Provide the [X, Y] coordinate of the cell's center where the given text is located.  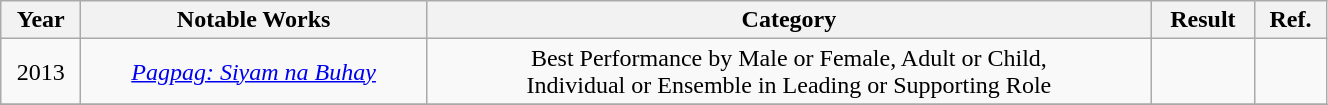
Year [41, 20]
2013 [41, 72]
Category [790, 20]
Result [1202, 20]
Best Performance by Male or Female, Adult or Child, Individual or Ensemble in Leading or Supporting Role [790, 72]
Ref. [1291, 20]
Notable Works [254, 20]
Pagpag: Siyam na Buhay [254, 72]
